Return (X, Y) of the center of cell containing provided text 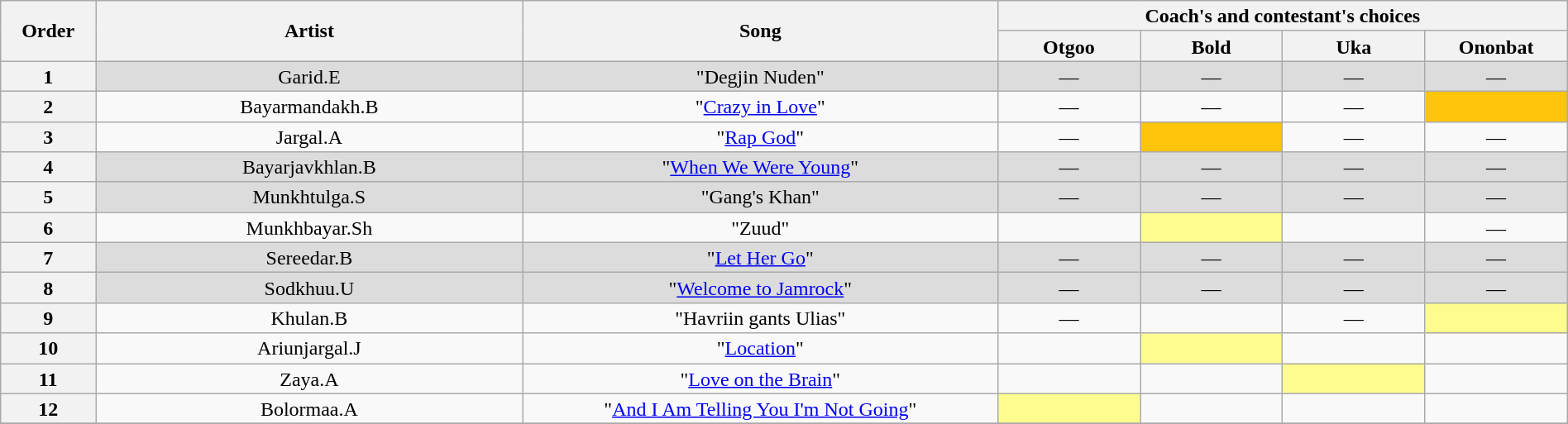
"Love on the Brain" (760, 379)
12 (48, 408)
"Let Her Go" (760, 258)
Order (48, 31)
Munkhbayar.Sh (309, 228)
Song (760, 31)
"Location" (760, 349)
10 (48, 349)
5 (48, 197)
"Zuud" (760, 228)
Bold (1212, 46)
Garid.E (309, 76)
Coach's and contestant's choices (1282, 17)
Bayarjavkhlan.B (309, 167)
Ariunjargal.J (309, 349)
"When We Were Young" (760, 167)
Zaya.A (309, 379)
Uka (1354, 46)
2 (48, 106)
Sereedar.B (309, 258)
7 (48, 258)
Artist (309, 31)
"Crazy in Love" (760, 106)
1 (48, 76)
6 (48, 228)
Bayarmandakh.B (309, 106)
"Degjin Nuden" (760, 76)
11 (48, 379)
"Havriin gants Ulias" (760, 317)
"Gang's Khan" (760, 197)
8 (48, 288)
Jargal.A (309, 137)
"Welcome to Jamrock" (760, 288)
"Rap God" (760, 137)
Sodkhuu.U (309, 288)
Ononbat (1496, 46)
3 (48, 137)
4 (48, 167)
Khulan.B (309, 317)
Otgoo (1068, 46)
"And I Am Telling You I'm Not Going" (760, 408)
Munkhtulga.S (309, 197)
9 (48, 317)
Bolormaa.A (309, 408)
